Return the (x, y) coordinate for the center point of the cell that contains the specified text.  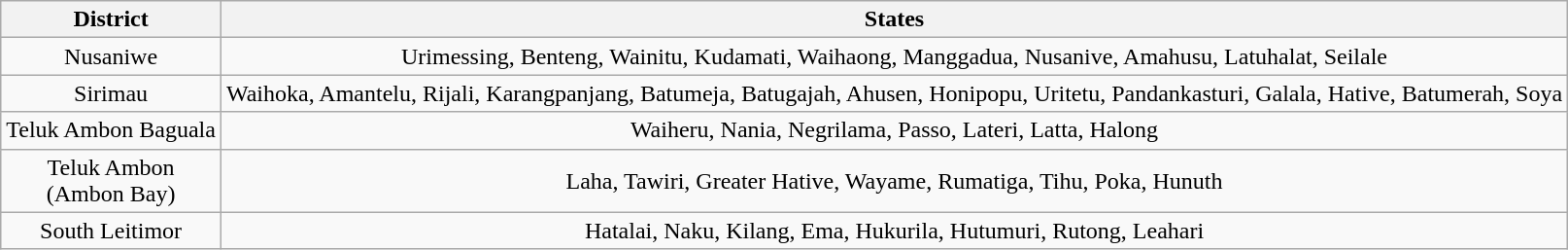
Nusaniwe (111, 56)
States (894, 19)
Waiheru, Nania, Negrilama, Passo, Lateri, Latta, Halong (894, 130)
Waihoka, Amantelu, Rijali, Karangpanjang, Batumeja, Batugajah, Ahusen, Honipopu, Uritetu, Pandankasturi, Galala, Hative, Batumerah, Soya (894, 93)
Laha, Tawiri, Greater Hative, Wayame, Rumatiga, Tihu, Poka, Hunuth (894, 181)
Sirimau (111, 93)
Teluk Ambon Baguala (111, 130)
Teluk Ambon (Ambon Bay) (111, 181)
District (111, 19)
Hatalai, Naku, Kilang, Ema, Hukurila, Hutumuri, Rutong, Leahari (894, 231)
South Leitimor (111, 231)
Urimessing, Benteng, Wainitu, Kudamati, Waihaong, Manggadua, Nusanive, Amahusu, Latuhalat, Seilale (894, 56)
